Scan for the cell matching the given text and deliver its (X, Y) coordinate at center. 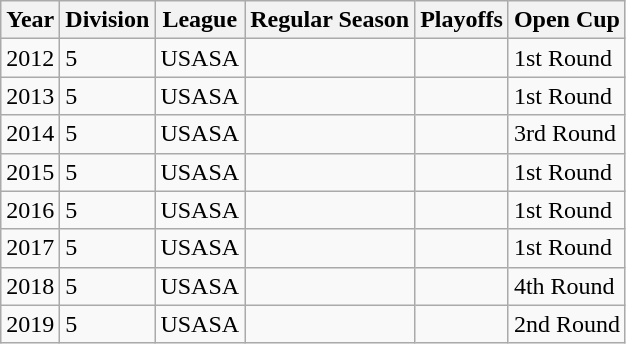
Year (30, 20)
Open Cup (566, 20)
2016 (30, 210)
League (200, 20)
2012 (30, 58)
2019 (30, 324)
Regular Season (330, 20)
2017 (30, 248)
Division (108, 20)
2014 (30, 134)
Playoffs (462, 20)
2018 (30, 286)
2013 (30, 96)
2nd Round (566, 324)
3rd Round (566, 134)
2015 (30, 172)
4th Round (566, 286)
